Scan for the cell matching the given text and deliver its [x, y] coordinate at center. 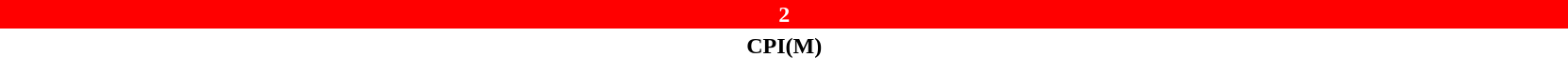
2 [784, 14]
